Output the [x, y] coordinate of the center of the cell containing the given text.  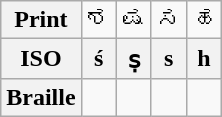
Print [41, 20]
ಹ [204, 20]
ಶ [98, 20]
s [168, 59]
ISO [41, 59]
ṣ [134, 59]
ಷ [134, 20]
ś [98, 59]
h [204, 59]
ಸ [168, 20]
Braille [41, 97]
